Return the [x, y] coordinate for the center point of the cell that contains the specified text.  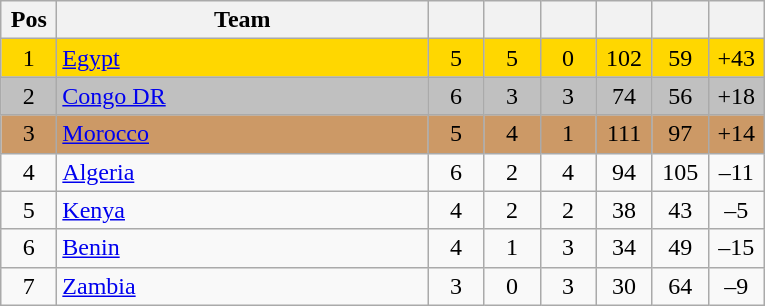
94 [624, 172]
49 [680, 248]
Algeria [242, 172]
56 [680, 96]
+43 [736, 58]
102 [624, 58]
74 [624, 96]
30 [624, 286]
105 [680, 172]
+18 [736, 96]
Kenya [242, 210]
–11 [736, 172]
Egypt [242, 58]
–9 [736, 286]
97 [680, 134]
Congo DR [242, 96]
+14 [736, 134]
111 [624, 134]
–15 [736, 248]
Team [242, 20]
59 [680, 58]
64 [680, 286]
7 [29, 286]
34 [624, 248]
–5 [736, 210]
Morocco [242, 134]
Pos [29, 20]
43 [680, 210]
Zambia [242, 286]
Benin [242, 248]
38 [624, 210]
